From the cell containing the given text, extract its center point as (X, Y) coordinate. 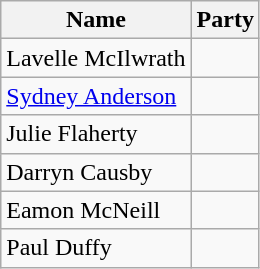
Name (96, 20)
Sydney Anderson (96, 96)
Eamon McNeill (96, 210)
Paul Duffy (96, 248)
Julie Flaherty (96, 134)
Darryn Causby (96, 172)
Lavelle McIlwrath (96, 58)
Party (225, 20)
